Extract the [x, y] coordinate from the center of the cell holding the provided text.  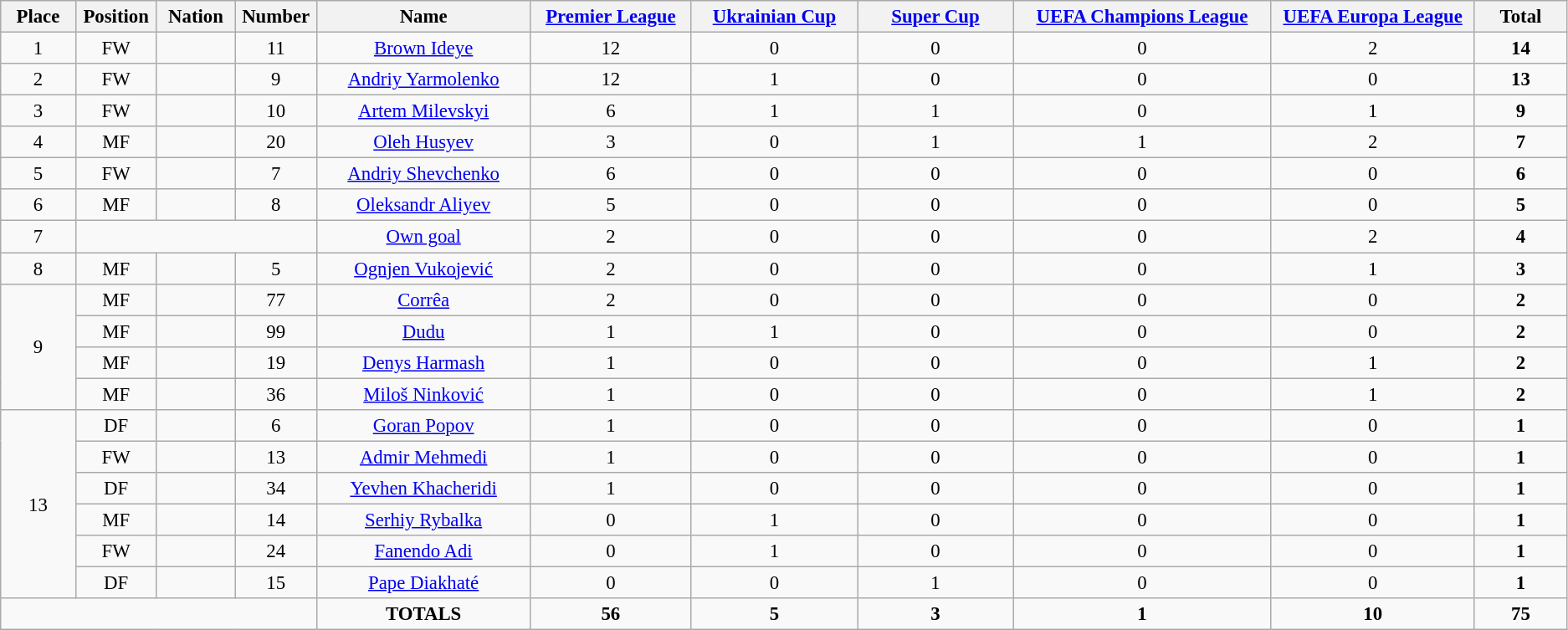
Fanendo Adi [423, 551]
Name [423, 17]
56 [611, 614]
Artem Milevskyi [423, 111]
Total [1520, 17]
15 [276, 583]
99 [276, 331]
24 [276, 551]
Miloš Ninković [423, 394]
Own goal [423, 237]
Serhiy Rybalka [423, 520]
Ukrainian Cup [775, 17]
TOTALS [423, 614]
34 [276, 489]
77 [276, 300]
Number [276, 17]
Pape Diakhaté [423, 583]
Oleh Husyev [423, 142]
Dudu [423, 331]
Nation [196, 17]
19 [276, 362]
Premier League [611, 17]
Brown Ideye [423, 49]
Oleksandr Aliyev [423, 205]
11 [276, 49]
Corrêa [423, 300]
Position [115, 17]
Yevhen Khacheridi [423, 489]
UEFA Europa League [1373, 17]
Denys Harmash [423, 362]
Andriy Yarmolenko [423, 79]
Goran Popov [423, 426]
Ognjen Vukojević [423, 269]
20 [276, 142]
36 [276, 394]
Place [38, 17]
Super Cup [935, 17]
Andriy Shevchenko [423, 174]
UEFA Champions League [1142, 17]
Admir Mehmedi [423, 457]
75 [1520, 614]
